Extract the [X, Y] coordinate from the center of the cell holding the provided text.  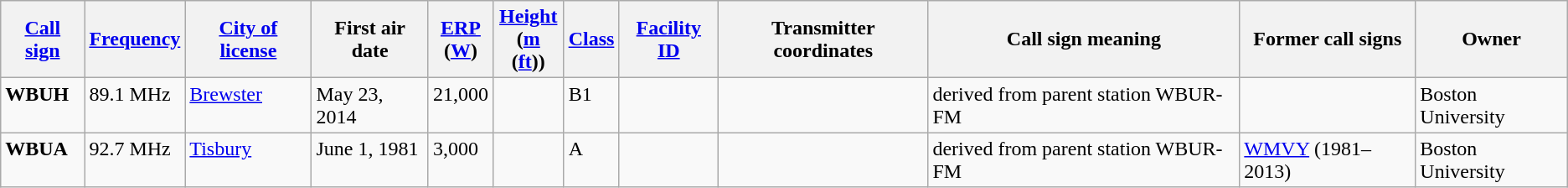
Class [591, 39]
Transmitter coordinates [823, 39]
First air date [370, 39]
Former call signs [1328, 39]
WBUA [43, 159]
92.7 MHz [135, 159]
ERP(W) [461, 39]
21,000 [461, 106]
Call sign [43, 39]
Height(m (ft)) [528, 39]
89.1 MHz [135, 106]
Call sign meaning [1084, 39]
B1 [591, 106]
Owner [1491, 39]
June 1, 1981 [370, 159]
Frequency [135, 39]
A [591, 159]
Brewster [248, 106]
City of license [248, 39]
WMVY (1981–2013) [1328, 159]
Facility ID [668, 39]
May 23, 2014 [370, 106]
WBUH [43, 106]
3,000 [461, 159]
Tisbury [248, 159]
